Determine the (x, y) coordinate at the center of the cell enclosing the given text.  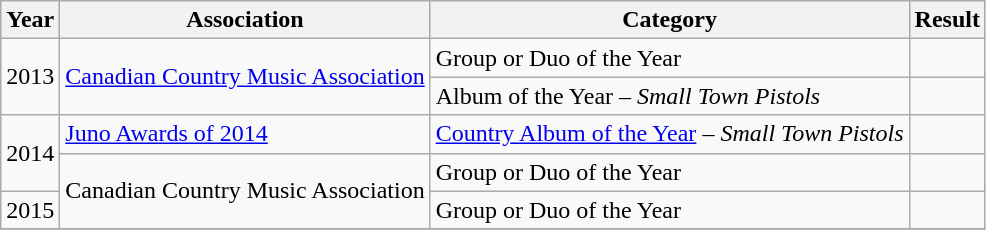
2015 (30, 210)
Juno Awards of 2014 (245, 134)
Album of the Year – Small Town Pistols (670, 96)
2013 (30, 77)
2014 (30, 153)
Year (30, 20)
Association (245, 20)
Result (947, 20)
Category (670, 20)
Country Album of the Year – Small Town Pistols (670, 134)
